Detect which cell encompasses the target text, then output its [X, Y] center coordinate. 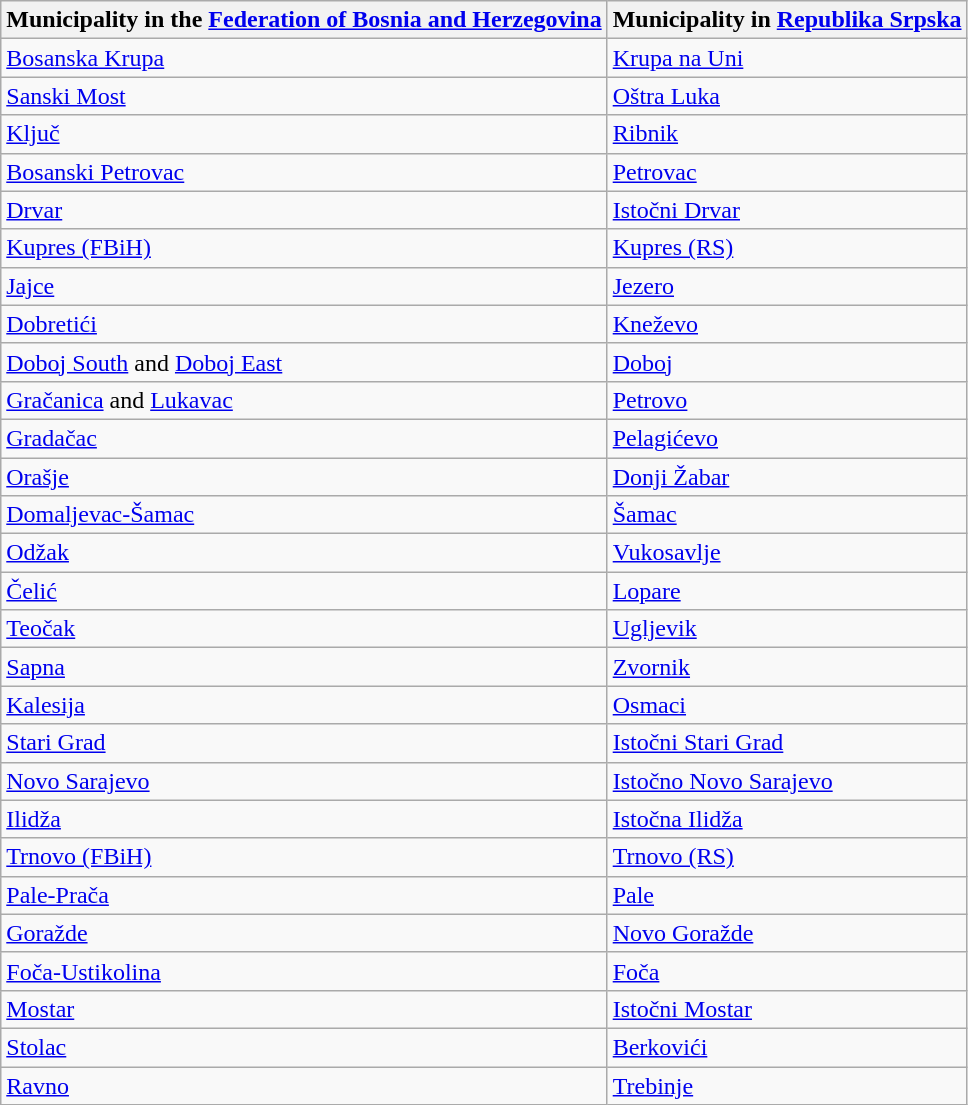
Petrovo [787, 400]
Ilidža [304, 819]
Ključ [304, 134]
Odžak [304, 553]
Dobretići [304, 324]
Mostar [304, 1009]
Orašje [304, 477]
Gradačac [304, 438]
Berkovići [787, 1047]
Doboj South and Doboj East [304, 362]
Petrovac [787, 172]
Gračanica and Lukavac [304, 400]
Čelić [304, 591]
Domaljevac-Šamac [304, 515]
Lopare [787, 591]
Novo Goražde [787, 933]
Drvar [304, 210]
Oštra Luka [787, 96]
Pale [787, 895]
Bosanski Petrovac [304, 172]
Foča [787, 971]
Jezero [787, 286]
Kupres (RS) [787, 248]
Krupa na Uni [787, 58]
Istočni Drvar [787, 210]
Zvornik [787, 667]
Donji Žabar [787, 477]
Trnovo (FBiH) [304, 857]
Istočna Ilidža [787, 819]
Stari Grad [304, 743]
Ravno [304, 1085]
Istočni Mostar [787, 1009]
Doboj [787, 362]
Sapna [304, 667]
Sanski Most [304, 96]
Kneževo [787, 324]
Ribnik [787, 134]
Novo Sarajevo [304, 781]
Vukosavlje [787, 553]
Pale-Prača [304, 895]
Trebinje [787, 1085]
Pelagićevo [787, 438]
Teočak [304, 629]
Ugljevik [787, 629]
Bosanska Krupa [304, 58]
Kalesija [304, 705]
Municipality in the Federation of Bosnia and Herzegovina [304, 20]
Municipality in Republika Srpska [787, 20]
Kupres (FBiH) [304, 248]
Trnovo (RS) [787, 857]
Šamac [787, 515]
Osmaci [787, 705]
Stolac [304, 1047]
Goražde [304, 933]
Istočni Stari Grad [787, 743]
Foča-Ustikolina [304, 971]
Istočno Novo Sarajevo [787, 781]
Jajce [304, 286]
